Return the (x, y) coordinate for the center point of the cell that contains the specified text.  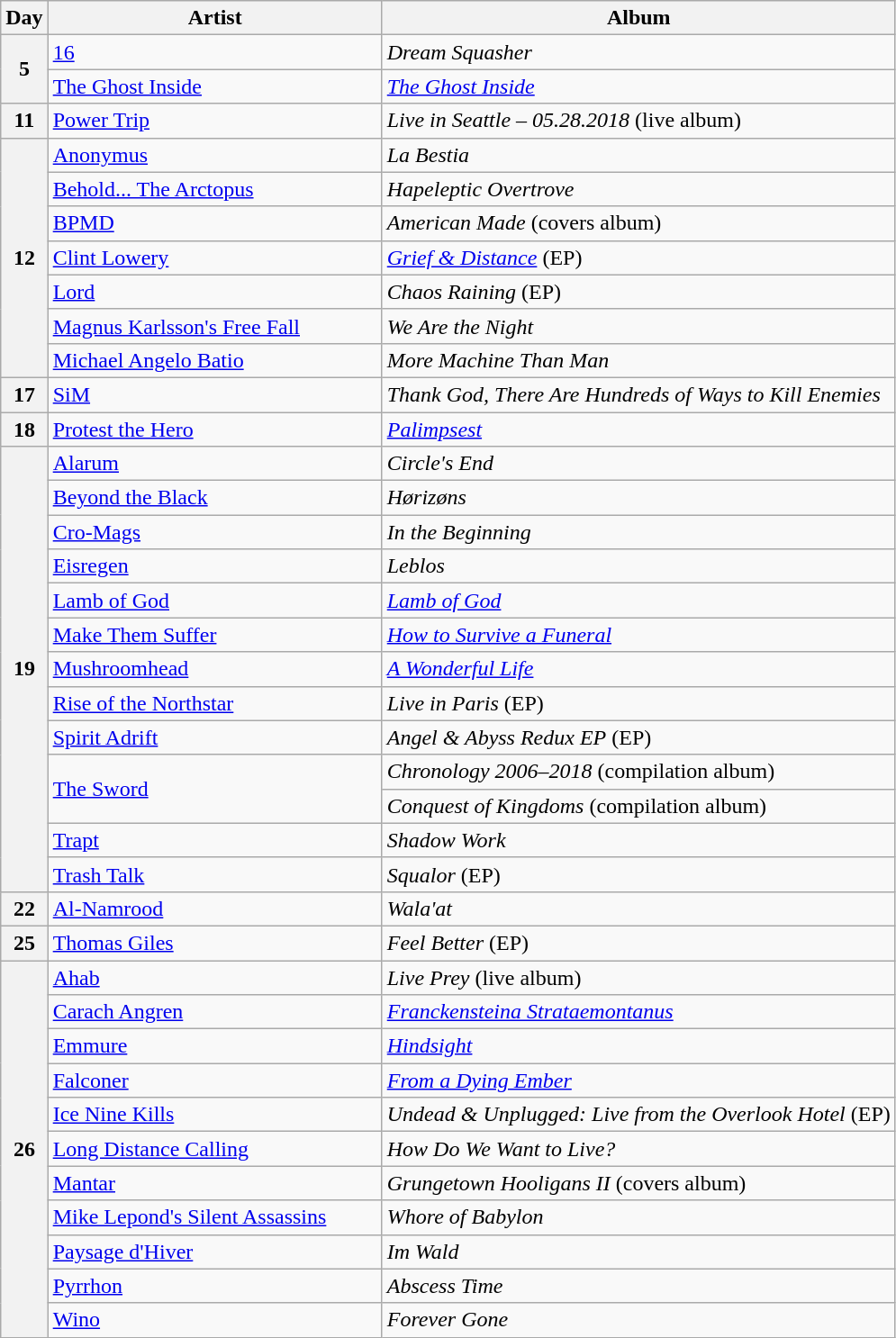
Circle's End (638, 464)
Trash Talk (214, 874)
Whore of Babylon (638, 1217)
Emmure (214, 1046)
25 (24, 943)
Rise of the Northstar (214, 703)
Long Distance Calling (214, 1149)
BPMD (214, 223)
Eisregen (214, 566)
17 (24, 394)
A Wonderful Life (638, 669)
Mushroomhead (214, 669)
In the Beginning (638, 532)
Feel Better (EP) (638, 943)
Conquest of Kingdoms (compilation album) (638, 806)
Franckensteina Strataemontanus (638, 1012)
16 (214, 52)
Behold... The Arctopus (214, 189)
Al-Namrood (214, 909)
11 (24, 121)
Palimpsest (638, 429)
Power Trip (214, 121)
Artist (214, 18)
Lord (214, 292)
Protest the Hero (214, 429)
Trapt (214, 840)
Forever Gone (638, 1320)
Album (638, 18)
How to Survive a Funeral (638, 635)
22 (24, 909)
Falconer (214, 1080)
Hørizøns (638, 498)
Wino (214, 1320)
19 (24, 670)
From a Dying Ember (638, 1080)
12 (24, 258)
Chaos Raining (EP) (638, 292)
Grungetown Hooligans II (covers album) (638, 1183)
Alarum (214, 464)
Carach Angren (214, 1012)
Grief & Distance (EP) (638, 258)
Hindsight (638, 1046)
Make Them Suffer (214, 635)
We Are the Night (638, 326)
Ice Nine Kills (214, 1115)
Cro-Mags (214, 532)
Wala'at (638, 909)
Thank God, There Are Hundreds of Ways to Kill Enemies (638, 394)
Im Wald (638, 1252)
Shadow Work (638, 840)
Live Prey (live album) (638, 977)
Thomas Giles (214, 943)
Squalor (EP) (638, 874)
Chronology 2006–2018 (compilation album) (638, 772)
Beyond the Black (214, 498)
Live in Seattle – 05.28.2018 (live album) (638, 121)
18 (24, 429)
La Bestia (638, 155)
Abscess Time (638, 1286)
5 (24, 69)
Mike Lepond's Silent Assassins (214, 1217)
Magnus Karlsson's Free Fall (214, 326)
26 (24, 1149)
Angel & Abyss Redux EP (EP) (638, 737)
Dream Squasher (638, 52)
Paysage d'Hiver (214, 1252)
More Machine Than Man (638, 360)
Clint Lowery (214, 258)
Pyrrhon (214, 1286)
American Made (covers album) (638, 223)
Michael Angelo Batio (214, 360)
The Sword (214, 789)
Spirit Adrift (214, 737)
Mantar (214, 1183)
Day (24, 18)
Anonymus (214, 155)
How Do We Want to Live? (638, 1149)
SiM (214, 394)
Leblos (638, 566)
Undead & Unplugged: Live from the Overlook Hotel (EP) (638, 1115)
Live in Paris (EP) (638, 703)
Ahab (214, 977)
Hapeleptic Overtrove (638, 189)
